Return [X, Y] of the center of cell containing provided text 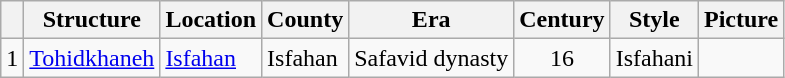
Picture [740, 20]
Era [432, 20]
Structure [92, 20]
Style [654, 20]
1 [12, 58]
16 [562, 58]
Century [562, 20]
County [306, 20]
Location [211, 20]
Tohidkhaneh [92, 58]
Isfahani [654, 58]
Safavid dynasty [432, 58]
